Provide the [X, Y] coordinate of the cell's center where the given text is located.  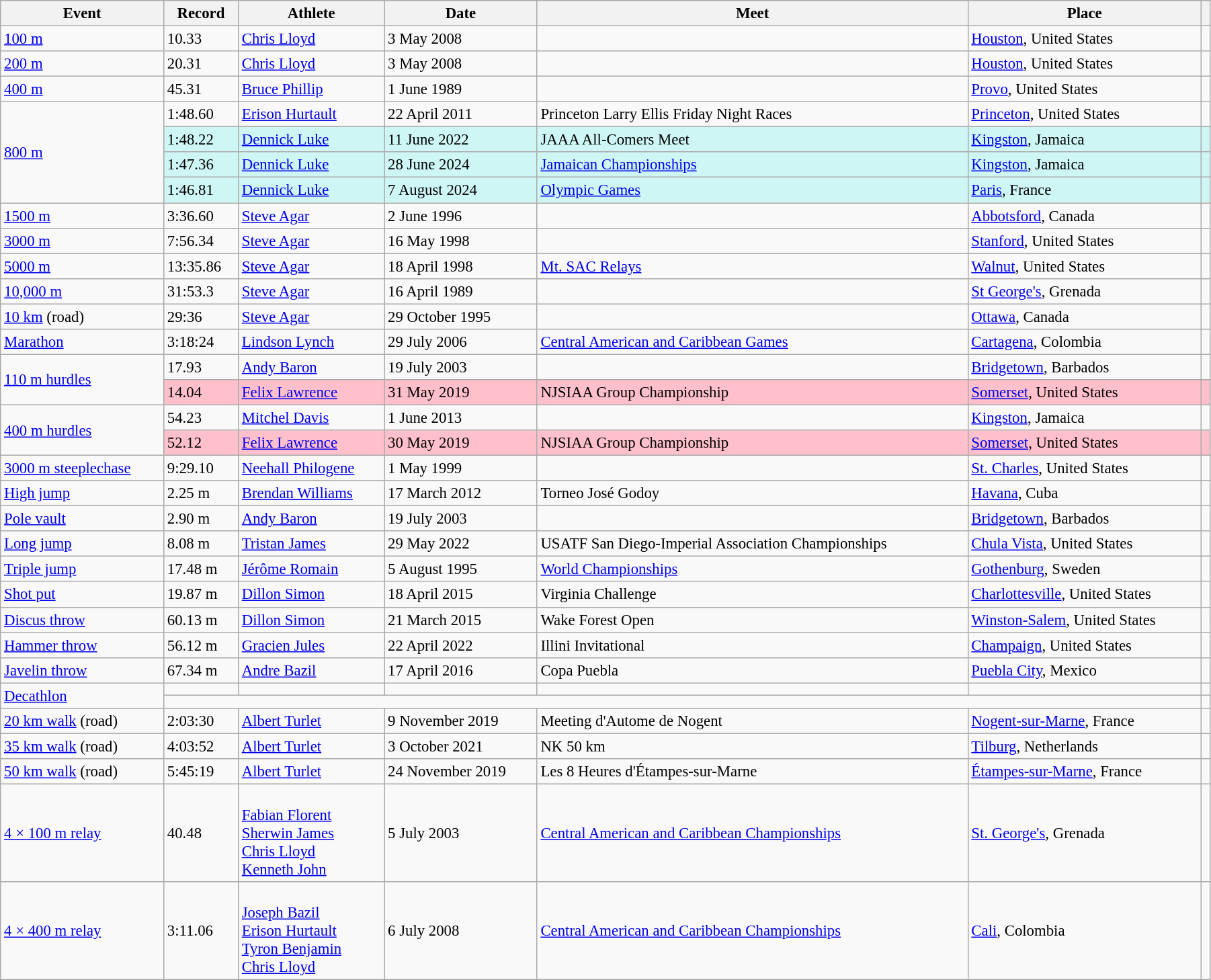
JAAA All-Comers Meet [753, 140]
Neehall Philogene [310, 468]
100 m [82, 39]
Princeton Larry Ellis Friday Night Races [753, 114]
Chula Vista, United States [1085, 544]
Charlottesville, United States [1085, 595]
Erison Hurtault [310, 114]
1:48.22 [202, 140]
1:48.60 [202, 114]
18 April 1998 [461, 266]
54.23 [202, 417]
1 June 2013 [461, 417]
Record [202, 13]
Discus throw [82, 620]
Athlete [310, 13]
29 May 2022 [461, 544]
Virginia Challenge [753, 595]
Brendan Williams [310, 493]
Gothenburg, Sweden [1085, 569]
400 m [82, 89]
5 August 1995 [461, 569]
1 May 1999 [461, 468]
56.12 m [202, 645]
NK 50 km [753, 746]
2:03:30 [202, 721]
Decathlon [82, 696]
Les 8 Heures d'Étampes-sur-Marne [753, 772]
Tristan James [310, 544]
17.93 [202, 367]
17 April 2016 [461, 670]
5000 m [82, 266]
3000 m steeplechase [82, 468]
Pole vault [82, 519]
16 April 1989 [461, 291]
35 km walk (road) [82, 746]
Étampes-sur-Marne, France [1085, 772]
10.33 [202, 39]
7:56.34 [202, 241]
30 May 2019 [461, 443]
3000 m [82, 241]
Walnut, United States [1085, 266]
St George's, Grenada [1085, 291]
14.04 [202, 393]
Winston-Salem, United States [1085, 620]
Princeton, United States [1085, 114]
67.34 m [202, 670]
Marathon [82, 342]
4:03:52 [202, 746]
9 November 2019 [461, 721]
20.31 [202, 64]
13:35.86 [202, 266]
40.48 [202, 833]
Andre Bazil [310, 670]
St. Charles, United States [1085, 468]
31:53.3 [202, 291]
1 June 1989 [461, 89]
Champaign, United States [1085, 645]
Tilburg, Netherlands [1085, 746]
17.48 m [202, 569]
Copa Puebla [753, 670]
Central American and Caribbean Games [753, 342]
1:46.81 [202, 190]
Joseph BazilErison HurtaultTyron BenjaminChris Lloyd [310, 931]
19.87 m [202, 595]
High jump [82, 493]
Mt. SAC Relays [753, 266]
400 m hurdles [82, 430]
18 April 2015 [461, 595]
22 April 2011 [461, 114]
Place [1085, 13]
Hammer throw [82, 645]
Gracien Jules [310, 645]
Cartagena, Colombia [1085, 342]
1:47.36 [202, 165]
16 May 1998 [461, 241]
24 November 2019 [461, 772]
17 March 2012 [461, 493]
World Championships [753, 569]
10 km (road) [82, 317]
110 m hurdles [82, 379]
Event [82, 13]
5:45:19 [202, 772]
Paris, France [1085, 190]
USATF San Diego-Imperial Association Championships [753, 544]
31 May 2019 [461, 393]
Wake Forest Open [753, 620]
52.12 [202, 443]
2.25 m [202, 493]
3:36.60 [202, 216]
2.90 m [202, 519]
800 m [82, 152]
3:11.06 [202, 931]
20 km walk (road) [82, 721]
50 km walk (road) [82, 772]
Stanford, United States [1085, 241]
Provo, United States [1085, 89]
Puebla City, Mexico [1085, 670]
3 October 2021 [461, 746]
10,000 m [82, 291]
11 June 2022 [461, 140]
Javelin throw [82, 670]
Date [461, 13]
8.08 m [202, 544]
22 April 2022 [461, 645]
9:29.10 [202, 468]
Olympic Games [753, 190]
4 × 100 m relay [82, 833]
Triple jump [82, 569]
29 July 2006 [461, 342]
Jérôme Romain [310, 569]
60.13 m [202, 620]
1500 m [82, 216]
28 June 2024 [461, 165]
Meet [753, 13]
Torneo José Godoy [753, 493]
29:36 [202, 317]
45.31 [202, 89]
Bruce Phillip [310, 89]
Ottawa, Canada [1085, 317]
St. George's, Grenada [1085, 833]
7 August 2024 [461, 190]
Fabian FlorentSherwin JamesChris LloydKenneth John [310, 833]
4 × 400 m relay [82, 931]
Mitchel Davis [310, 417]
2 June 1996 [461, 216]
Shot put [82, 595]
Jamaican Championships [753, 165]
Nogent-sur-Marne, France [1085, 721]
Havana, Cuba [1085, 493]
5 July 2003 [461, 833]
200 m [82, 64]
Meeting d'Autome de Nogent [753, 721]
29 October 1995 [461, 317]
Long jump [82, 544]
Cali, Colombia [1085, 931]
Illini Invitational [753, 645]
Abbotsford, Canada [1085, 216]
3:18:24 [202, 342]
21 March 2015 [461, 620]
Lindson Lynch [310, 342]
6 July 2008 [461, 931]
